From the cell containing the given text, extract its center point as [X, Y] coordinate. 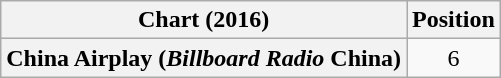
6 [454, 58]
Chart (2016) [204, 20]
China Airplay (Billboard Radio China) [204, 58]
Position [454, 20]
